Locate the cell with the specified text and output its [x, y] center coordinate. 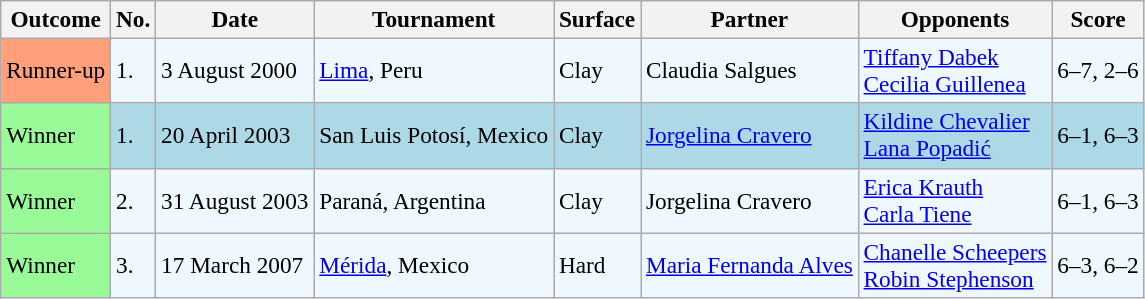
Runner-up [56, 70]
Outcome [56, 19]
Opponents [955, 19]
Surface [598, 19]
Lima, Peru [434, 70]
San Luis Potosí, Mexico [434, 136]
3 August 2000 [235, 70]
20 April 2003 [235, 136]
2. [134, 200]
Partner [750, 19]
6–3, 6–2 [1098, 264]
Erica Krauth Carla Tiene [955, 200]
Claudia Salgues [750, 70]
Hard [598, 264]
Mérida, Mexico [434, 264]
31 August 2003 [235, 200]
Tournament [434, 19]
Kildine Chevalier Lana Popadić [955, 136]
Score [1098, 19]
Paraná, Argentina [434, 200]
3. [134, 264]
Tiffany Dabek Cecilia Guillenea [955, 70]
Maria Fernanda Alves [750, 264]
17 March 2007 [235, 264]
6–7, 2–6 [1098, 70]
Chanelle Scheepers Robin Stephenson [955, 264]
Date [235, 19]
No. [134, 19]
